Return the (x, y) coordinate for the center point of the cell that contains the specified text.  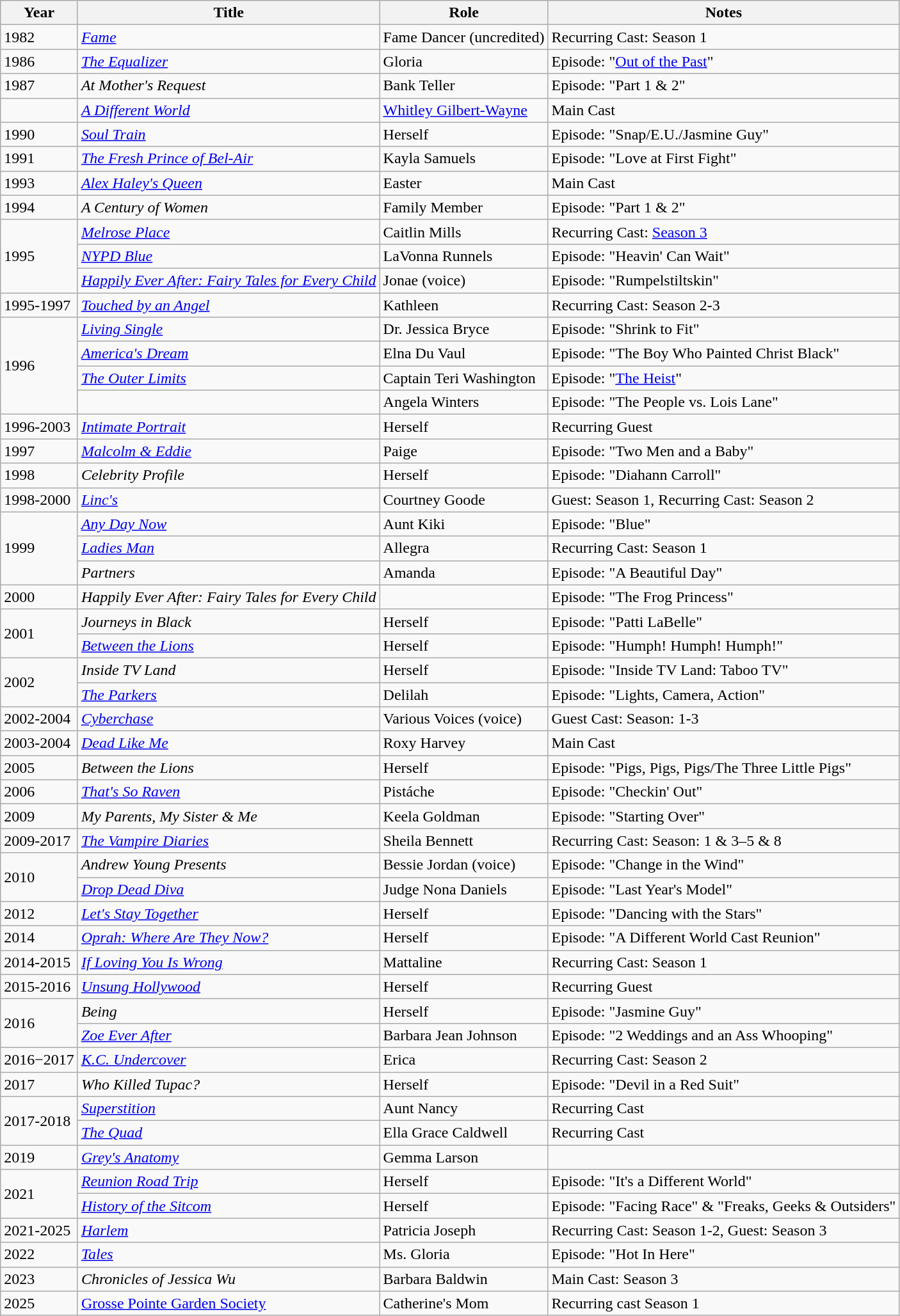
NYPD Blue (229, 256)
Linc's (229, 500)
2005 (40, 768)
Inside TV Land (229, 670)
Mattaline (463, 962)
Allegra (463, 548)
Patricia Joseph (463, 1230)
Alex Haley's Queen (229, 183)
2001 (40, 633)
2006 (40, 792)
Various Voices (voice) (463, 719)
Pistáche (463, 792)
Angela Winters (463, 402)
Episode: "Starting Over" (723, 816)
2025 (40, 1303)
Malcolm & Eddie (229, 451)
2000 (40, 597)
2021-2025 (40, 1230)
Episode: "Two Men and a Baby" (723, 451)
Episode: "Pigs, Pigs, Pigs/The Three Little Pigs" (723, 768)
Captain Teri Washington (463, 378)
2003-2004 (40, 743)
Episode: "Facing Race" & "Freaks, Geeks & Outsiders" (723, 1206)
Episode: "Lights, Camera, Action" (723, 694)
LaVonna Runnels (463, 256)
Keela Goldman (463, 816)
Fame Dancer (uncredited) (463, 37)
Courtney Goode (463, 500)
K.C. Undercover (229, 1059)
Recurring Cast: Season 3 (723, 232)
Episode: "Snap/E.U./Jasmine Guy" (723, 134)
Guest: Season 1, Recurring Cast: Season 2 (723, 500)
1987 (40, 86)
Barbara Jean Johnson (463, 1035)
Barbara Baldwin (463, 1279)
Dr. Jessica Bryce (463, 329)
Roxy Harvey (463, 743)
Soul Train (229, 134)
Ladies Man (229, 548)
2014-2015 (40, 962)
1986 (40, 61)
If Loving You Is Wrong (229, 962)
Episode: "The Frog Princess" (723, 597)
1998-2000 (40, 500)
Sheila Bennett (463, 841)
2012 (40, 914)
At Mother's Request (229, 86)
Episode: "Blue" (723, 524)
1997 (40, 451)
2009-2017 (40, 841)
Episode: "The Heist" (723, 378)
Gemma Larson (463, 1157)
Dead Like Me (229, 743)
Unsung Hollywood (229, 987)
Gloria (463, 61)
Episode: "Humph! Humph! Humph!" (723, 646)
Episode: "2 Weddings and an Ass Whooping" (723, 1035)
Jonae (voice) (463, 280)
Catherine's Mom (463, 1303)
2009 (40, 816)
Episode: "Dancing with the Stars" (723, 914)
Episode: "Rumpelstiltskin" (723, 280)
A Century of Women (229, 207)
2022 (40, 1255)
Episode: "Last Year's Model" (723, 889)
Melrose Place (229, 232)
Episode: "Devil in a Red Suit" (723, 1084)
Being (229, 1011)
Celebrity Profile (229, 475)
Easter (463, 183)
The Quad (229, 1133)
Delilah (463, 694)
1994 (40, 207)
Episode: "The People vs. Lois Lane" (723, 402)
Oprah: Where Are They Now? (229, 938)
My Parents, My Sister & Me (229, 816)
2017 (40, 1084)
Kathleen (463, 305)
Chronicles of Jessica Wu (229, 1279)
That's So Raven (229, 792)
A Different World (229, 110)
Main Cast: Season 3 (723, 1279)
1991 (40, 159)
Episode: "Heavin' Can Wait" (723, 256)
Year (40, 13)
1996 (40, 366)
Drop Dead Diva (229, 889)
2016−2017 (40, 1059)
Tales (229, 1255)
2016 (40, 1023)
Recurring Cast: Season 2 (723, 1059)
The Fresh Prince of Bel-Air (229, 159)
1995-1997 (40, 305)
Kayla Samuels (463, 159)
Family Member (463, 207)
Episode: "The Boy Who Painted Christ Black" (723, 354)
Episode: "Patti LaBelle" (723, 621)
The Equalizer (229, 61)
Intimate Portrait (229, 427)
Episode: "A Different World Cast Reunion" (723, 938)
1999 (40, 548)
Grey's Anatomy (229, 1157)
1995 (40, 256)
Caitlin Mills (463, 232)
2015-2016 (40, 987)
Episode: "Diahann Carroll" (723, 475)
Whitley Gilbert-Wayne (463, 110)
Episode: "Inside TV Land: Taboo TV" (723, 670)
Ms. Gloria (463, 1255)
Aunt Kiki (463, 524)
Recurring Cast: Season 2-3 (723, 305)
Role (463, 13)
Touched by an Angel (229, 305)
Judge Nona Daniels (463, 889)
Andrew Young Presents (229, 865)
The Vampire Diaries (229, 841)
Guest Cast: Season: 1-3 (723, 719)
Harlem (229, 1230)
Grosse Pointe Garden Society (229, 1303)
Episode: "Change in the Wind" (723, 865)
Recurring Cast: Season 1-2, Guest: Season 3 (723, 1230)
Episode: "Checkin' Out" (723, 792)
Who Killed Tupac? (229, 1084)
Cyberchase (229, 719)
Episode: "Love at First Fight" (723, 159)
1990 (40, 134)
Episode: "Jasmine Guy" (723, 1011)
Title (229, 13)
1996-2003 (40, 427)
Bank Teller (463, 86)
Episode: "Hot In Here" (723, 1255)
The Outer Limits (229, 378)
Episode: "It's a Different World" (723, 1182)
Any Day Now (229, 524)
Bessie Jordan (voice) (463, 865)
1998 (40, 475)
The Parkers (229, 694)
Episode: "Out of the Past" (723, 61)
Superstition (229, 1109)
2023 (40, 1279)
2014 (40, 938)
Recurring cast Season 1 (723, 1303)
Erica (463, 1059)
Amanda (463, 573)
Paige (463, 451)
2019 (40, 1157)
2002 (40, 682)
Living Single (229, 329)
Partners (229, 573)
Episode: "Shrink to Fit" (723, 329)
Notes (723, 13)
Let's Stay Together (229, 914)
1982 (40, 37)
2017-2018 (40, 1121)
2002-2004 (40, 719)
Journeys in Black (229, 621)
2010 (40, 877)
Reunion Road Trip (229, 1182)
Recurring Cast: Season: 1 & 3–5 & 8 (723, 841)
Ella Grace Caldwell (463, 1133)
2021 (40, 1194)
Episode: "A Beautiful Day" (723, 573)
History of the Sitcom (229, 1206)
Aunt Nancy (463, 1109)
Zoe Ever After (229, 1035)
America's Dream (229, 354)
1993 (40, 183)
Fame (229, 37)
Elna Du Vaul (463, 354)
